Detect which cell encompasses the target text, then output its [x, y] center coordinate. 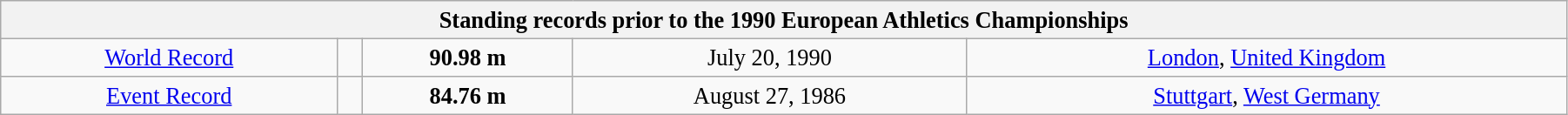
July 20, 1990 [769, 57]
London, United Kingdom [1267, 57]
Standing records prior to the 1990 European Athletics Championships [784, 19]
August 27, 1986 [769, 95]
World Record [169, 57]
Stuttgart, West Germany [1267, 95]
Event Record [169, 95]
90.98 m [468, 57]
84.76 m [468, 95]
